Identify which cell holds the provided text, then report its [x, y] central coordinate. 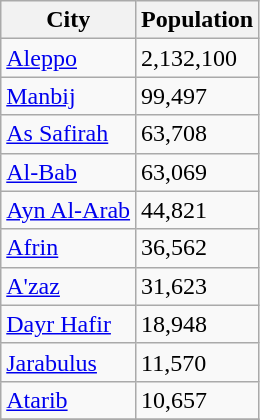
63,069 [198, 172]
36,562 [198, 248]
Afrin [68, 248]
Aleppo [68, 58]
99,497 [198, 96]
City [68, 20]
2,132,100 [198, 58]
44,821 [198, 210]
18,948 [198, 324]
Ayn Al-Arab [68, 210]
10,657 [198, 400]
31,623 [198, 286]
Dayr Hafir [68, 324]
Atarib [68, 400]
A'zaz [68, 286]
As Safirah [68, 134]
Jarabulus [68, 362]
Manbij [68, 96]
11,570 [198, 362]
Al-Bab [68, 172]
63,708 [198, 134]
Population [198, 20]
